Determine the [X, Y] coordinate at the center of the cell enclosing the given text.  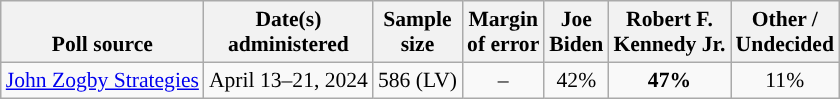
11% [784, 80]
Robert F.Kennedy Jr. [669, 32]
Poll source [102, 32]
Marginof error [503, 32]
John Zogby Strategies [102, 80]
Date(s)administered [288, 32]
47% [669, 80]
586 (LV) [418, 80]
Other /Undecided [784, 32]
JoeBiden [576, 32]
Samplesize [418, 32]
– [503, 80]
April 13–21, 2024 [288, 80]
42% [576, 80]
